Pinpoint the cell where the given text exists, returning its (x, y) midpoint coordinate. 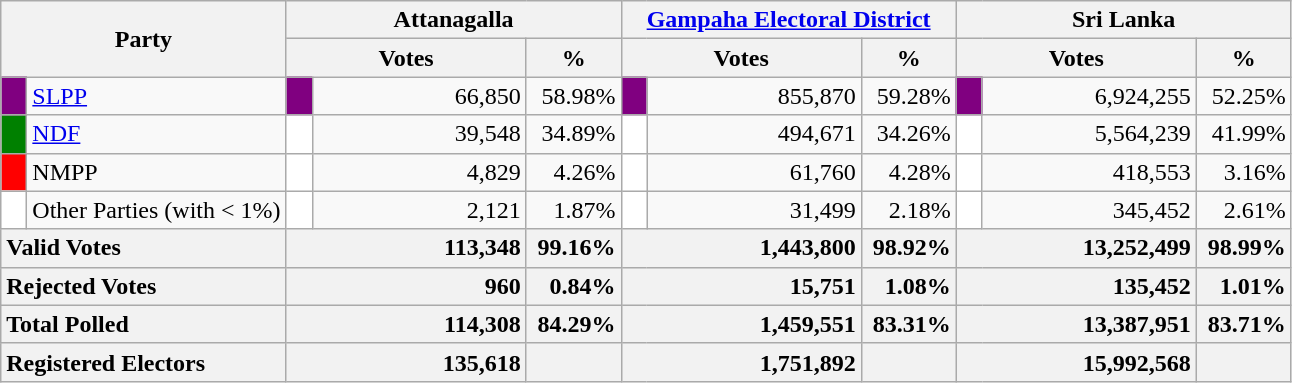
41.99% (1244, 134)
58.98% (574, 96)
59.28% (908, 96)
83.31% (908, 324)
SLPP (156, 96)
Rejected Votes (144, 286)
494,671 (754, 134)
Other Parties (with < 1%) (156, 210)
1.01% (1244, 286)
Party (144, 39)
Valid Votes (144, 248)
1,459,551 (741, 324)
66,850 (419, 96)
135,618 (406, 362)
113,348 (406, 248)
855,870 (754, 96)
Sri Lanka (1124, 20)
84.29% (574, 324)
13,252,499 (1076, 248)
99.16% (574, 248)
6,924,255 (1089, 96)
NDF (156, 134)
34.26% (908, 134)
345,452 (1089, 210)
5,564,239 (1089, 134)
1.08% (908, 286)
15,751 (741, 286)
52.25% (1244, 96)
960 (406, 286)
NMPP (156, 172)
13,387,951 (1076, 324)
2.61% (1244, 210)
39,548 (419, 134)
4.26% (574, 172)
31,499 (754, 210)
34.89% (574, 134)
418,553 (1089, 172)
Total Polled (144, 324)
1,751,892 (741, 362)
Attanagalla (454, 20)
135,452 (1076, 286)
1,443,800 (741, 248)
4.28% (908, 172)
Gampaha Electoral District (788, 20)
2.18% (908, 210)
0.84% (574, 286)
61,760 (754, 172)
114,308 (406, 324)
1.87% (574, 210)
4,829 (419, 172)
Registered Electors (144, 362)
98.99% (1244, 248)
98.92% (908, 248)
3.16% (1244, 172)
2,121 (419, 210)
15,992,568 (1076, 362)
83.71% (1244, 324)
